Return the (X, Y) coordinate for the center point of the cell that contains the specified text.  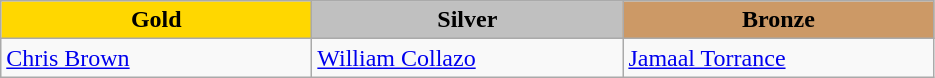
William Collazo (468, 58)
Bronze (778, 20)
Chris Brown (156, 58)
Gold (156, 20)
Jamaal Torrance (778, 58)
Silver (468, 20)
